Identify which cell holds the provided text, then report its (X, Y) central coordinate. 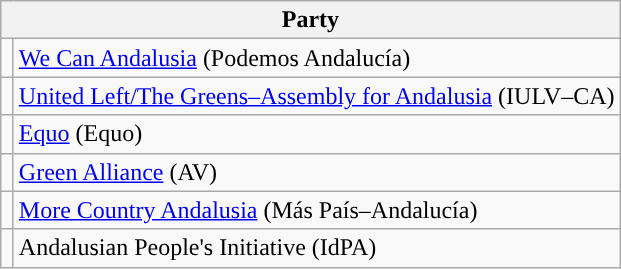
United Left/The Greens–Assembly for Andalusia (IULV–CA) (316, 96)
Andalusian People's Initiative (IdPA) (316, 248)
More Country Andalusia (Más País–Andalucía) (316, 210)
Green Alliance (AV) (316, 172)
Equo (Equo) (316, 134)
Party (310, 20)
We Can Andalusia (Podemos Andalucía) (316, 58)
